Capture the cell that displays the provided text and extract its (x, y) central coordinate. 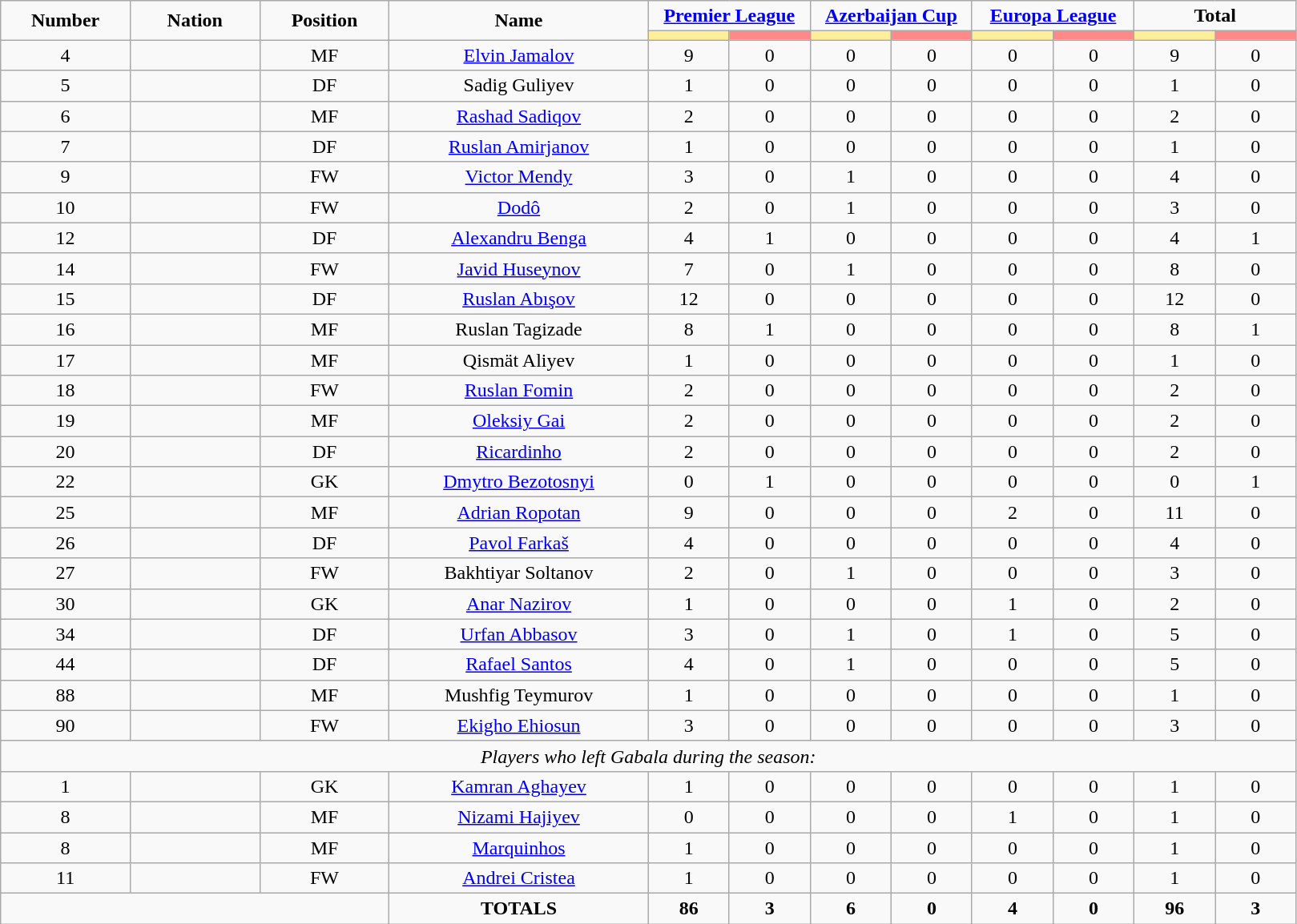
Rafael Santos (519, 665)
14 (66, 268)
Alexandru Benga (519, 238)
Premier League (729, 16)
Urfan Abbasov (519, 634)
Europa League (1053, 16)
Azerbaijan Cup (891, 16)
Elvin Jamalov (519, 55)
10 (66, 207)
Oleksiy Gai (519, 421)
Ekigho Ehiosun (519, 725)
Ruslan Amirjanov (519, 147)
44 (66, 665)
25 (66, 512)
Ruslan Tagizade (519, 329)
Position (324, 21)
90 (66, 725)
Ricardinho (519, 452)
16 (66, 329)
88 (66, 695)
Mushfig Teymurov (519, 695)
17 (66, 360)
96 (1174, 909)
Ruslan Fomin (519, 391)
Players who left Gabala during the season: (649, 756)
22 (66, 482)
Anar Nazirov (519, 604)
Dodô (519, 207)
Victor Mendy (519, 177)
Marquinhos (519, 848)
Number (66, 21)
86 (689, 909)
27 (66, 573)
Name (519, 21)
Kamran Aghayev (519, 786)
Qismät Aliyev (519, 360)
34 (66, 634)
19 (66, 421)
Sadig Guliyev (519, 86)
Ruslan Abışov (519, 299)
Rashad Sadiqov (519, 116)
Adrian Ropotan (519, 512)
Nizami Hajiyev (519, 817)
18 (66, 391)
Javid Huseynov (519, 268)
15 (66, 299)
Andrei Cristea (519, 878)
TOTALS (519, 909)
Dmytro Bezotosnyi (519, 482)
Bakhtiyar Soltanov (519, 573)
30 (66, 604)
26 (66, 543)
Total (1215, 16)
20 (66, 452)
Pavol Farkaš (519, 543)
Nation (195, 21)
